Capture the cell that displays the provided text and extract its [X, Y] central coordinate. 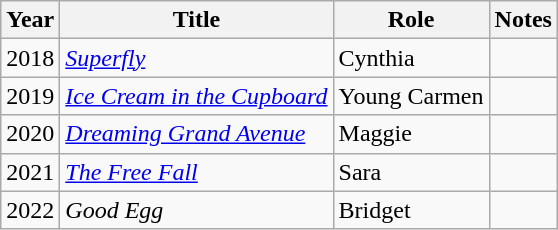
2019 [30, 96]
Maggie [411, 134]
Role [411, 20]
Superfly [196, 58]
2021 [30, 172]
Dreaming Grand Avenue [196, 134]
The Free Fall [196, 172]
2018 [30, 58]
Cynthia [411, 58]
2022 [30, 210]
2020 [30, 134]
Year [30, 20]
Sara [411, 172]
Title [196, 20]
Notes [523, 20]
Good Egg [196, 210]
Young Carmen [411, 96]
Ice Cream in the Cupboard [196, 96]
Bridget [411, 210]
